Return (x, y) of the center of cell containing provided text 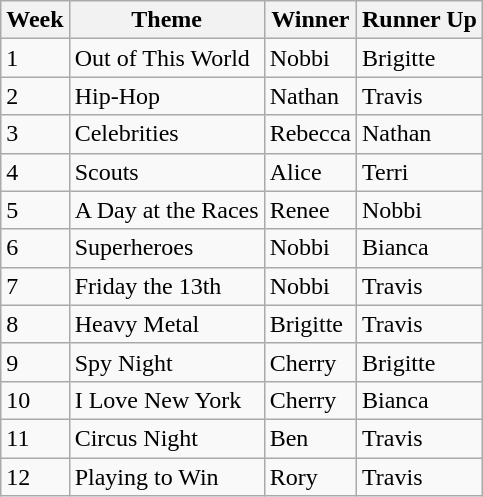
10 (35, 400)
I Love New York (166, 400)
8 (35, 324)
1 (35, 58)
Renee (310, 210)
Circus Night (166, 438)
6 (35, 248)
Terri (419, 172)
11 (35, 438)
9 (35, 362)
3 (35, 134)
Superheroes (166, 248)
Winner (310, 20)
Theme (166, 20)
Rebecca (310, 134)
Spy Night (166, 362)
Rory (310, 477)
Friday the 13th (166, 286)
Playing to Win (166, 477)
Ben (310, 438)
12 (35, 477)
A Day at the Races (166, 210)
5 (35, 210)
Week (35, 20)
Alice (310, 172)
Hip-Hop (166, 96)
Celebrities (166, 134)
Scouts (166, 172)
Out of This World (166, 58)
Runner Up (419, 20)
4 (35, 172)
Heavy Metal (166, 324)
7 (35, 286)
2 (35, 96)
